Identify which cell holds the provided text, then report its (x, y) central coordinate. 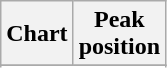
Peakposition (119, 34)
Chart (37, 34)
